From the cell containing the given text, extract its center point as [x, y] coordinate. 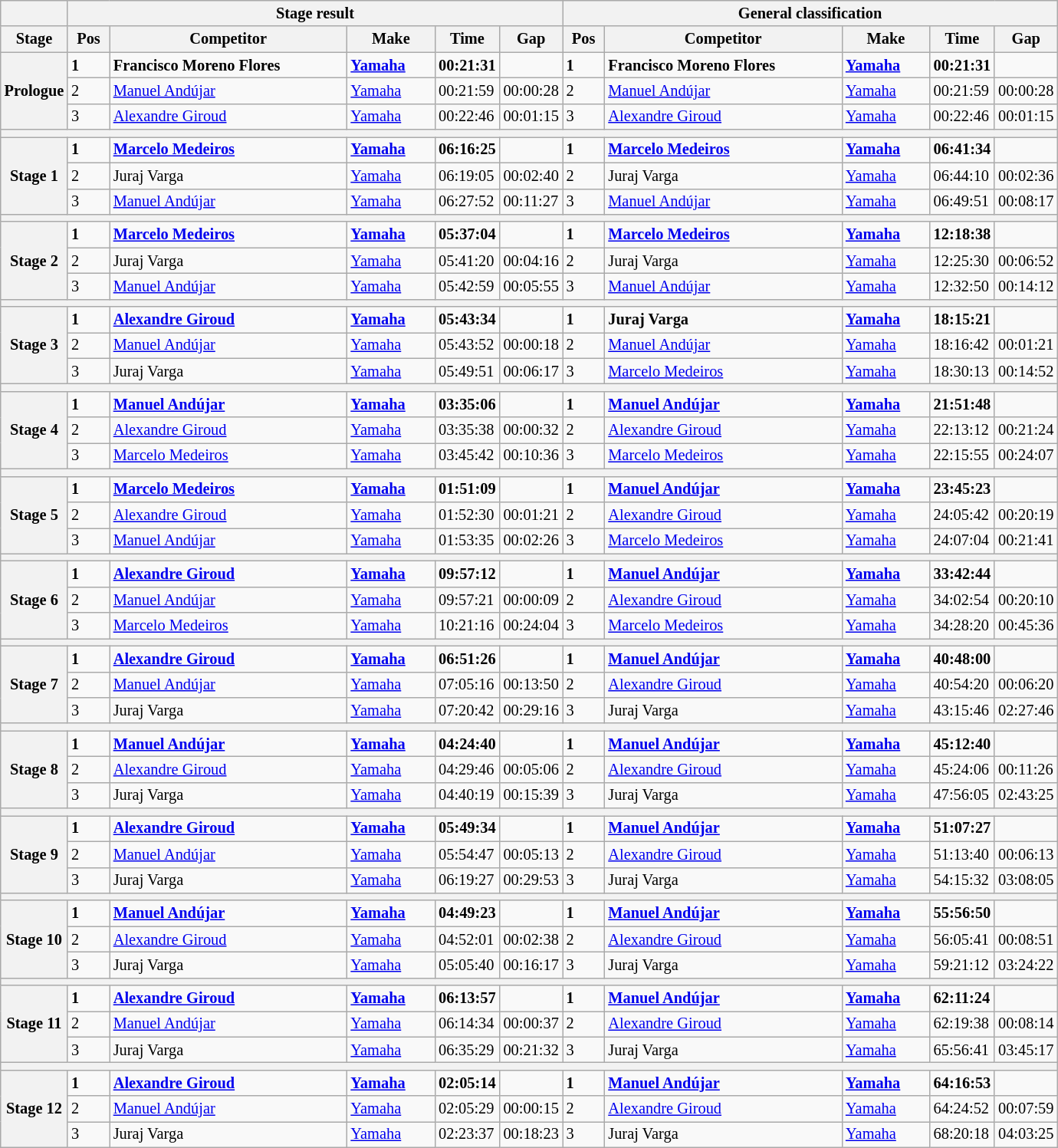
00:10:36 [531, 456]
00:05:06 [531, 769]
04:24:40 [467, 744]
00:06:20 [1026, 685]
09:57:12 [467, 574]
01:53:35 [467, 541]
00:06:17 [531, 371]
22:15:55 [962, 456]
Stage 7 [34, 684]
00:14:12 [1026, 286]
00:05:55 [531, 286]
45:24:06 [962, 769]
00:18:23 [531, 1134]
00:08:51 [1026, 939]
05:37:04 [467, 235]
06:49:51 [962, 202]
00:04:16 [531, 261]
03:45:17 [1026, 1050]
18:15:21 [962, 320]
00:20:19 [1026, 515]
56:05:41 [962, 939]
Stage 5 [34, 515]
34:28:20 [962, 626]
12:25:30 [962, 261]
00:21:24 [1026, 430]
03:35:06 [467, 404]
06:27:52 [467, 202]
68:20:18 [962, 1134]
00:07:59 [1026, 1109]
Stage [34, 39]
05:49:51 [467, 371]
06:35:29 [467, 1050]
00:00:37 [531, 1024]
Stage 12 [34, 1109]
34:02:54 [962, 600]
00:02:26 [531, 541]
03:08:05 [1026, 880]
00:08:14 [1026, 1024]
00:02:36 [1026, 176]
05:42:59 [467, 286]
00:21:32 [531, 1050]
51:07:27 [962, 828]
12:18:38 [962, 235]
64:16:53 [962, 1083]
05:41:20 [467, 261]
04:40:19 [467, 795]
02:23:37 [467, 1134]
47:56:05 [962, 795]
40:48:00 [962, 659]
General classification [810, 13]
00:11:26 [1026, 769]
43:15:46 [962, 710]
00:29:16 [531, 710]
06:16:25 [467, 150]
06:44:10 [962, 176]
01:52:30 [467, 515]
06:13:57 [467, 998]
05:49:34 [467, 828]
40:54:20 [962, 685]
10:21:16 [467, 626]
00:00:18 [531, 345]
Stage 1 [34, 175]
09:57:21 [467, 600]
Stage 10 [34, 939]
00:05:13 [531, 854]
02:05:29 [467, 1109]
04:49:23 [467, 913]
02:27:46 [1026, 710]
05:54:47 [467, 854]
45:12:40 [962, 744]
24:07:04 [962, 541]
00:13:50 [531, 685]
33:42:44 [962, 574]
03:35:38 [467, 430]
06:19:27 [467, 880]
00:00:15 [531, 1109]
00:02:40 [531, 176]
Prologue [34, 90]
00:00:32 [531, 430]
05:43:52 [467, 345]
05:05:40 [467, 965]
Stage 6 [34, 600]
24:05:42 [962, 515]
23:45:23 [962, 489]
00:06:52 [1026, 261]
04:29:46 [467, 769]
03:24:22 [1026, 965]
Stage 9 [34, 854]
51:13:40 [962, 854]
00:45:36 [1026, 626]
59:21:12 [962, 965]
00:29:53 [531, 880]
Stage 11 [34, 1025]
Stage 3 [34, 345]
Stage result [315, 13]
62:19:38 [962, 1024]
05:43:34 [467, 320]
00:11:27 [531, 202]
07:05:16 [467, 685]
00:15:39 [531, 795]
00:21:41 [1026, 541]
06:41:34 [962, 150]
00:20:10 [1026, 600]
03:45:42 [467, 456]
18:16:42 [962, 345]
54:15:32 [962, 880]
02:43:25 [1026, 795]
55:56:50 [962, 913]
00:24:07 [1026, 456]
Stage 4 [34, 429]
00:02:38 [531, 939]
21:51:48 [962, 404]
18:30:13 [962, 371]
65:56:41 [962, 1050]
00:16:17 [531, 965]
06:51:26 [467, 659]
62:11:24 [962, 998]
07:20:42 [467, 710]
22:13:12 [962, 430]
Stage 2 [34, 261]
64:24:52 [962, 1109]
06:14:34 [467, 1024]
00:08:17 [1026, 202]
04:52:01 [467, 939]
04:03:25 [1026, 1134]
06:19:05 [467, 176]
02:05:14 [467, 1083]
01:51:09 [467, 489]
00:06:13 [1026, 854]
00:24:04 [531, 626]
00:14:52 [1026, 371]
12:32:50 [962, 286]
Stage 8 [34, 770]
00:00:09 [531, 600]
